For the text-containing cell, return its midpoint in [X, Y] coordinate format. 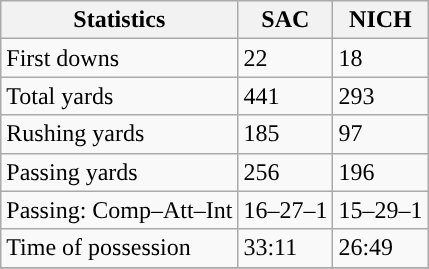
Rushing yards [120, 134]
First downs [120, 58]
Total yards [120, 96]
256 [286, 172]
Passing yards [120, 172]
Statistics [120, 20]
196 [380, 172]
18 [380, 58]
SAC [286, 20]
Passing: Comp–Att–Int [120, 210]
16–27–1 [286, 210]
97 [380, 134]
33:11 [286, 248]
441 [286, 96]
185 [286, 134]
NICH [380, 20]
293 [380, 96]
26:49 [380, 248]
15–29–1 [380, 210]
Time of possession [120, 248]
22 [286, 58]
